Identify which cell holds the provided text, then report its (x, y) central coordinate. 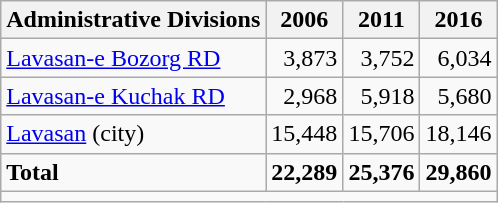
2016 (458, 20)
6,034 (458, 58)
2011 (382, 20)
18,146 (458, 134)
Lavasan (city) (134, 134)
22,289 (304, 172)
29,860 (458, 172)
15,706 (382, 134)
3,752 (382, 58)
3,873 (304, 58)
Administrative Divisions (134, 20)
5,918 (382, 96)
Total (134, 172)
Lavasan-e Kuchak RD (134, 96)
2,968 (304, 96)
5,680 (458, 96)
15,448 (304, 134)
25,376 (382, 172)
Lavasan-e Bozorg RD (134, 58)
2006 (304, 20)
